Detect which cell encompasses the target text, then output its [X, Y] center coordinate. 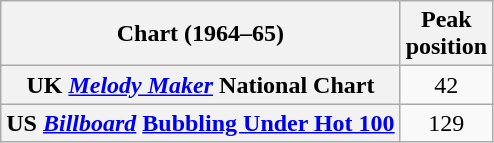
Chart (1964–65) [200, 34]
129 [446, 123]
US Billboard Bubbling Under Hot 100 [200, 123]
42 [446, 85]
Peakposition [446, 34]
UK Melody Maker National Chart [200, 85]
